Search for the cell housing the specified text and yield its [x, y] center coordinate. 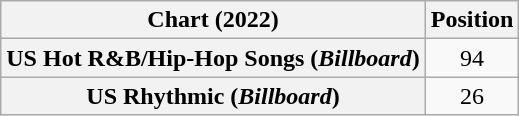
US Hot R&B/Hip-Hop Songs (Billboard) [213, 58]
US Rhythmic (Billboard) [213, 96]
Chart (2022) [213, 20]
94 [472, 58]
26 [472, 96]
Position [472, 20]
